Pinpoint the cell where the given text exists, returning its (X, Y) midpoint coordinate. 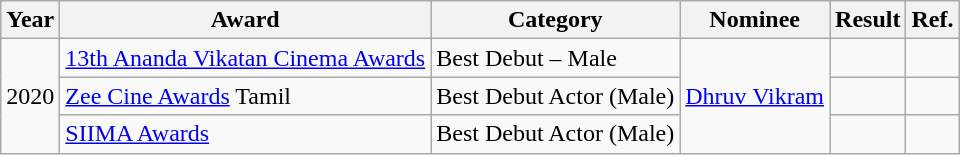
Zee Cine Awards Tamil (246, 96)
Dhruv Vikram (755, 96)
13th Ananda Vikatan Cinema Awards (246, 58)
Category (556, 20)
Result (868, 20)
2020 (30, 96)
Nominee (755, 20)
Best Debut – Male (556, 58)
SIIMA Awards (246, 134)
Year (30, 20)
Ref. (932, 20)
Award (246, 20)
